Detect which cell encompasses the target text, then output its (X, Y) center coordinate. 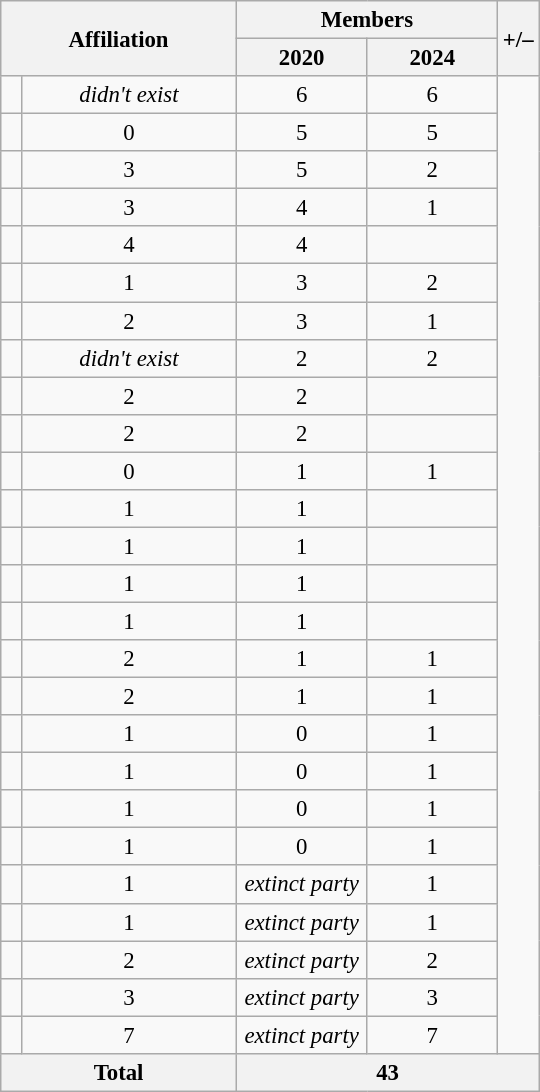
43 (387, 1073)
Affiliation (119, 38)
Total (119, 1073)
2024 (432, 58)
Members (366, 20)
+/– (518, 38)
2020 (302, 58)
